Return the (x, y) coordinate for the center point of the cell that contains the specified text.  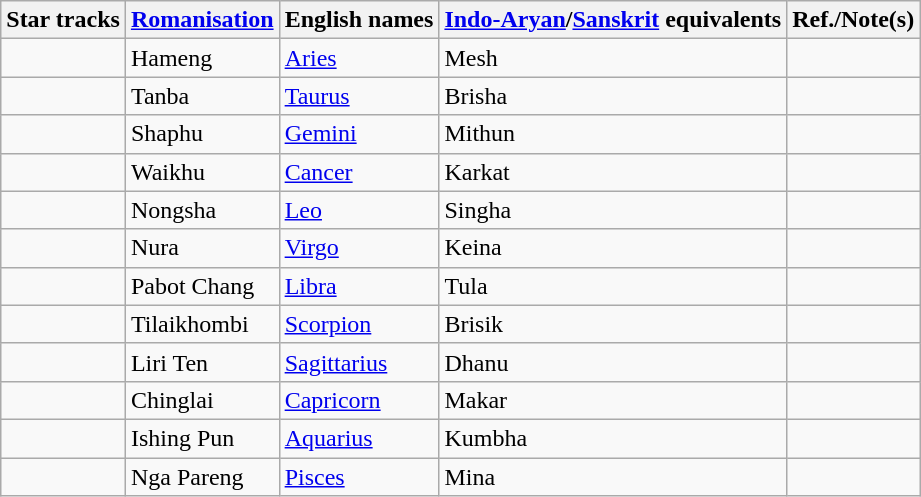
Scorpion (359, 324)
Sagittarius (359, 362)
Pisces (359, 477)
Star tracks (64, 20)
Cancer (359, 172)
Brisha (613, 96)
Brisik (613, 324)
Mina (613, 477)
Liri Ten (202, 362)
Capricorn (359, 400)
Nura (202, 248)
Libra (359, 286)
Indo-Aryan/Sanskrit equivalents (613, 20)
Nongsha (202, 210)
Ishing Pun (202, 438)
Pabot Chang (202, 286)
Aquarius (359, 438)
Singha (613, 210)
Chinglai (202, 400)
Makar (613, 400)
Mesh (613, 58)
English names (359, 20)
Hameng (202, 58)
Romanisation (202, 20)
Kumbha (613, 438)
Taurus (359, 96)
Mithun (613, 134)
Dhanu (613, 362)
Keina (613, 248)
Aries (359, 58)
Shaphu (202, 134)
Tilaikhombi (202, 324)
Waikhu (202, 172)
Tanba (202, 96)
Gemini (359, 134)
Virgo (359, 248)
Tula (613, 286)
Karkat (613, 172)
Nga Pareng (202, 477)
Ref./Note(s) (854, 20)
Leo (359, 210)
